Determine the [X, Y] coordinate at the center of the cell enclosing the given text.  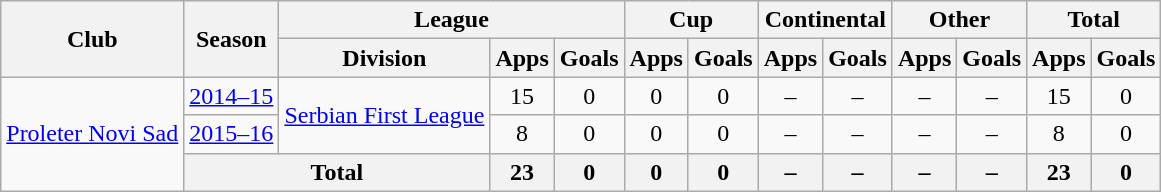
League [452, 20]
Continental [825, 20]
Club [92, 39]
Serbian First League [384, 115]
Proleter Novi Sad [92, 134]
Other [959, 20]
2014–15 [232, 96]
2015–16 [232, 134]
Cup [691, 20]
Season [232, 39]
Division [384, 58]
